Pinpoint the cell where the given text exists, returning its (X, Y) midpoint coordinate. 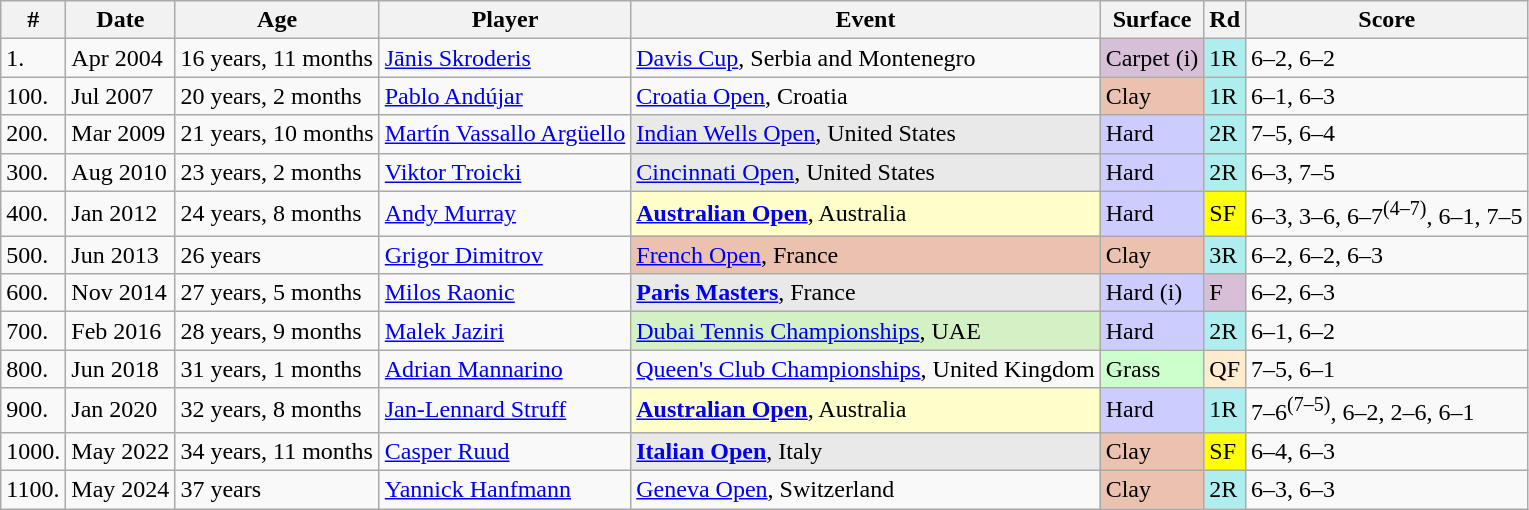
Yannick Hanfmann (505, 489)
Apr 2004 (120, 58)
Jun 2018 (120, 369)
23 years, 2 months (277, 172)
Indian Wells Open, United States (866, 134)
26 years (277, 255)
Paris Masters, France (866, 293)
6–4, 6–3 (1387, 451)
200. (34, 134)
6–3, 7–5 (1387, 172)
16 years, 11 months (277, 58)
3R (1225, 255)
May 2022 (120, 451)
Casper Ruud (505, 451)
Jun 2013 (120, 255)
Jan 2012 (120, 214)
27 years, 5 months (277, 293)
900. (34, 410)
Grass (1152, 369)
Event (866, 20)
500. (34, 255)
20 years, 2 months (277, 96)
Milos Raonic (505, 293)
1100. (34, 489)
6–2, 6–3 (1387, 293)
Date (120, 20)
Martín Vassallo Argüello (505, 134)
# (34, 20)
Jānis Skroderis (505, 58)
Rd (1225, 20)
1. (34, 58)
French Open, France (866, 255)
Italian Open, Italy (866, 451)
Queen's Club Championships, United Kingdom (866, 369)
6–2, 6–2 (1387, 58)
QF (1225, 369)
34 years, 11 months (277, 451)
Andy Murray (505, 214)
6–3, 3–6, 6–7(4–7), 6–1, 7–5 (1387, 214)
28 years, 9 months (277, 331)
Davis Cup, Serbia and Montenegro (866, 58)
Jan-Lennard Struff (505, 410)
May 2024 (120, 489)
F (1225, 293)
Score (1387, 20)
Jul 2007 (120, 96)
Age (277, 20)
Aug 2010 (120, 172)
7–5, 6–1 (1387, 369)
Jan 2020 (120, 410)
Player (505, 20)
7–6(7–5), 6–2, 2–6, 6–1 (1387, 410)
300. (34, 172)
Carpet (i) (1152, 58)
Croatia Open, Croatia (866, 96)
Dubai Tennis Championships, UAE (866, 331)
400. (34, 214)
Geneva Open, Switzerland (866, 489)
Pablo Andújar (505, 96)
7–5, 6–4 (1387, 134)
6–1, 6–3 (1387, 96)
Hard (i) (1152, 293)
Adrian Mannarino (505, 369)
800. (34, 369)
1000. (34, 451)
700. (34, 331)
6–2, 6–2, 6–3 (1387, 255)
6–3, 6–3 (1387, 489)
21 years, 10 months (277, 134)
600. (34, 293)
6–1, 6–2 (1387, 331)
24 years, 8 months (277, 214)
Mar 2009 (120, 134)
Cincinnati Open, United States (866, 172)
32 years, 8 months (277, 410)
Nov 2014 (120, 293)
Viktor Troicki (505, 172)
31 years, 1 months (277, 369)
Surface (1152, 20)
Feb 2016 (120, 331)
100. (34, 96)
37 years (277, 489)
Grigor Dimitrov (505, 255)
Malek Jaziri (505, 331)
